Scan for the cell matching the given text and deliver its [X, Y] coordinate at center. 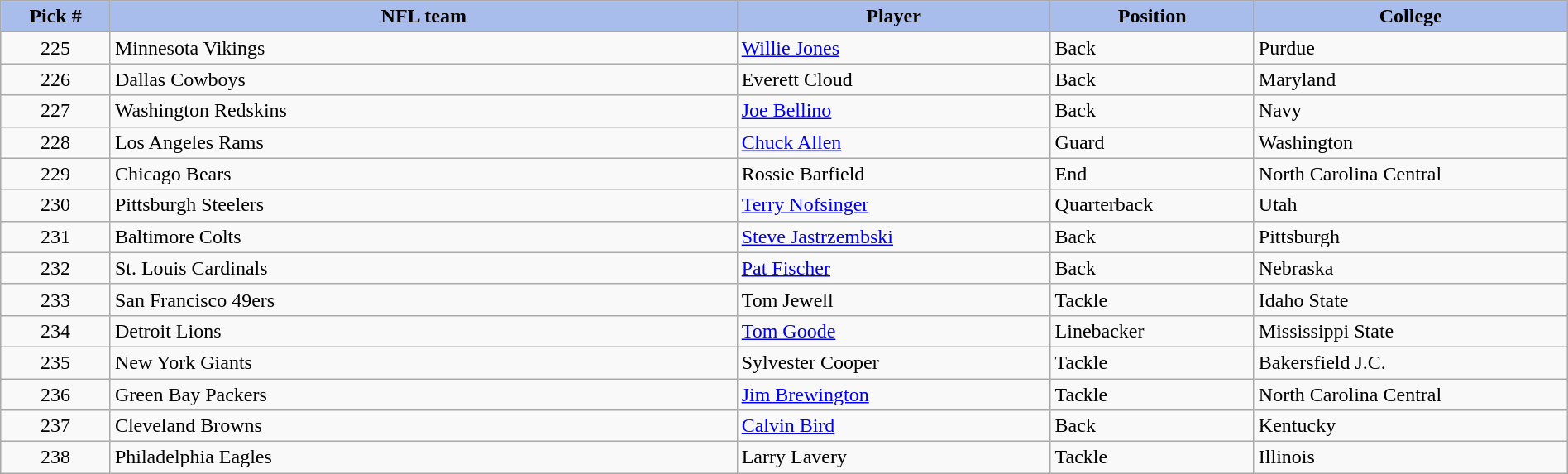
Minnesota Vikings [423, 48]
231 [56, 237]
Detroit Lions [423, 331]
Larry Lavery [893, 457]
Pick # [56, 17]
227 [56, 111]
Guard [1152, 142]
Player [893, 17]
Rossie Barfield [893, 174]
Washington Redskins [423, 111]
Pat Fischer [893, 268]
236 [56, 395]
Everett Cloud [893, 79]
Navy [1411, 111]
Maryland [1411, 79]
Nebraska [1411, 268]
San Francisco 49ers [423, 299]
233 [56, 299]
237 [56, 426]
Illinois [1411, 457]
College [1411, 17]
Calvin Bird [893, 426]
Linebacker [1152, 331]
NFL team [423, 17]
Terry Nofsinger [893, 205]
Kentucky [1411, 426]
Dallas Cowboys [423, 79]
New York Giants [423, 362]
Bakersfield J.C. [1411, 362]
Sylvester Cooper [893, 362]
Philadelphia Eagles [423, 457]
Chicago Bears [423, 174]
226 [56, 79]
235 [56, 362]
St. Louis Cardinals [423, 268]
228 [56, 142]
Green Bay Packers [423, 395]
232 [56, 268]
Purdue [1411, 48]
225 [56, 48]
Position [1152, 17]
Cleveland Browns [423, 426]
Joe Bellino [893, 111]
Tom Jewell [893, 299]
Chuck Allen [893, 142]
229 [56, 174]
Pittsburgh [1411, 237]
Steve Jastrzembski [893, 237]
234 [56, 331]
238 [56, 457]
Utah [1411, 205]
Quarterback [1152, 205]
End [1152, 174]
Jim Brewington [893, 395]
Pittsburgh Steelers [423, 205]
Tom Goode [893, 331]
Baltimore Colts [423, 237]
Willie Jones [893, 48]
Idaho State [1411, 299]
Los Angeles Rams [423, 142]
230 [56, 205]
Washington [1411, 142]
Mississippi State [1411, 331]
